Return the (x, y) coordinate for the center point of the cell that contains the specified text.  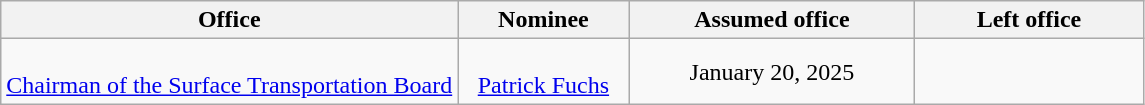
Patrick Fuchs (544, 72)
Office (230, 20)
Chairman of the Surface Transportation Board (230, 72)
Assumed office (772, 20)
Left office (1030, 20)
January 20, 2025 (772, 72)
Nominee (544, 20)
